Locate the cell with the specified text and output its [X, Y] center coordinate. 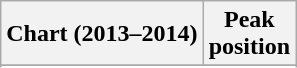
Peakposition [249, 34]
Chart (2013–2014) [102, 34]
